Scan for the cell matching the given text and deliver its [x, y] coordinate at center. 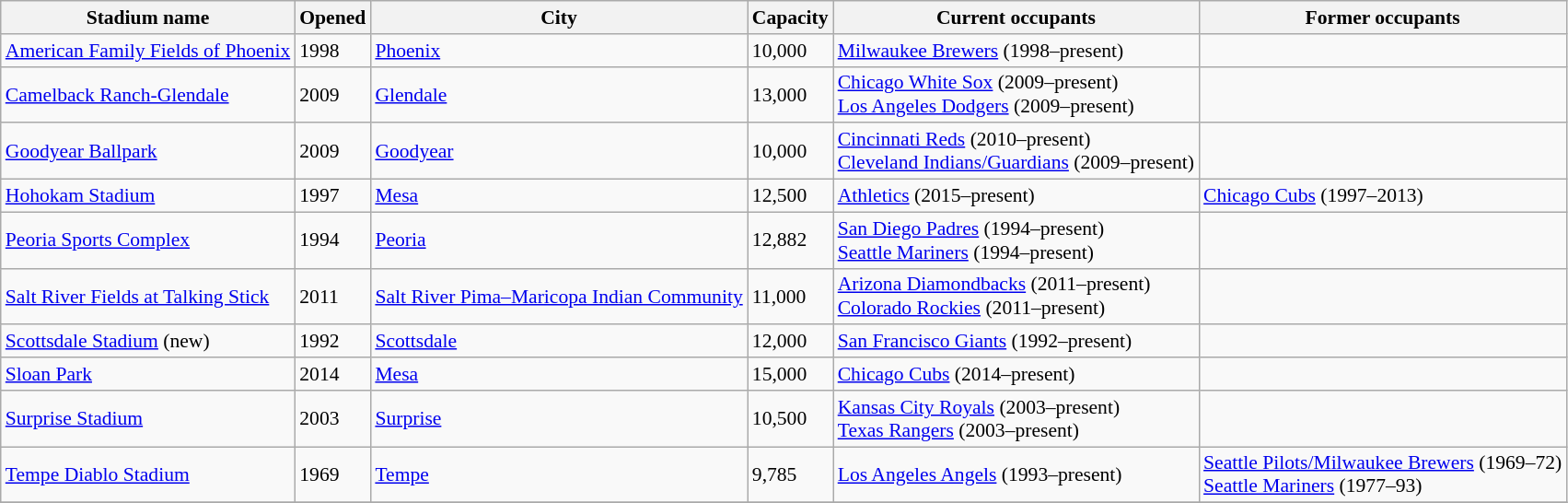
Seattle Pilots/Milwaukee Brewers (1969–72)Seattle Mariners (1977–93) [1383, 475]
9,785 [790, 475]
2011 [332, 297]
Kansas City Royals (2003–present)Texas Rangers (2003–present) [1016, 418]
Milwaukee Brewers (1998–present) [1016, 51]
12,000 [790, 342]
11,000 [790, 297]
Camelback Ranch-Glendale [148, 94]
Surprise [558, 418]
Goodyear Ballpark [148, 151]
Stadium name [148, 18]
Scottsdale Stadium (new) [148, 342]
Scottsdale [558, 342]
Peoria [558, 240]
Salt River Pima–Maricopa Indian Community [558, 297]
Goodyear [558, 151]
12,500 [790, 196]
1998 [332, 51]
American Family Fields of Phoenix [148, 51]
San Diego Padres (1994–present)Seattle Mariners (1994–present) [1016, 240]
Sloan Park [148, 374]
1969 [332, 475]
Capacity [790, 18]
Tempe [558, 475]
Current occupants [1016, 18]
10,500 [790, 418]
Chicago Cubs (1997–2013) [1383, 196]
12,882 [790, 240]
15,000 [790, 374]
1992 [332, 342]
Phoenix [558, 51]
Tempe Diablo Stadium [148, 475]
1994 [332, 240]
Glendale [558, 94]
2014 [332, 374]
Former occupants [1383, 18]
Arizona Diamondbacks (2011–present)Colorado Rockies (2011–present) [1016, 297]
City [558, 18]
Cincinnati Reds (2010–present)Cleveland Indians/Guardians (2009–present) [1016, 151]
Surprise Stadium [148, 418]
Peoria Sports Complex [148, 240]
Athletics (2015–present) [1016, 196]
Chicago White Sox (2009–present)Los Angeles Dodgers (2009–present) [1016, 94]
Opened [332, 18]
San Francisco Giants (1992–present) [1016, 342]
2003 [332, 418]
Los Angeles Angels (1993–present) [1016, 475]
Salt River Fields at Talking Stick [148, 297]
1997 [332, 196]
Chicago Cubs (2014–present) [1016, 374]
Hohokam Stadium [148, 196]
13,000 [790, 94]
